Return (X, Y) of the center of cell containing provided text 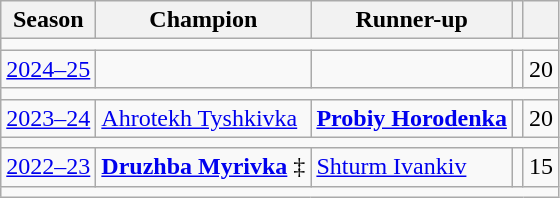
15 (540, 167)
2023–24 (48, 118)
Ahrotekh Tyshkivka (204, 118)
2024–25 (48, 69)
Probiy Horodenka (412, 118)
Season (48, 20)
Shturm Ivankiv (412, 167)
Champion (204, 20)
2022–23 (48, 167)
Druzhba Myrivka ‡ (204, 167)
Runner-up (412, 20)
